Provide the [x, y] coordinate of the cell's center where the given text is located.  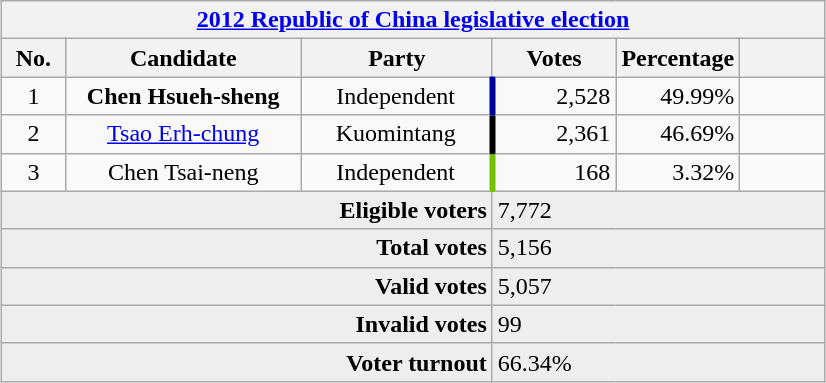
3 [34, 172]
2,361 [554, 134]
2 [34, 134]
46.69% [678, 134]
Valid votes [248, 286]
49.99% [678, 96]
No. [34, 58]
5,156 [658, 248]
Kuomintang [396, 134]
Invalid votes [248, 324]
1 [34, 96]
Chen Tsai-neng [183, 172]
Eligible voters [248, 210]
5,057 [658, 286]
Percentage [678, 58]
2,528 [554, 96]
Chen Hsueh-sheng [183, 96]
Votes [554, 58]
66.34% [658, 362]
Candidate [183, 58]
Total votes [248, 248]
Party [396, 58]
168 [554, 172]
Tsao Erh-chung [183, 134]
3.32% [678, 172]
7,772 [658, 210]
2012 Republic of China legislative election [414, 20]
Voter turnout [248, 362]
99 [658, 324]
